For the text-containing cell, return its midpoint in (X, Y) coordinate format. 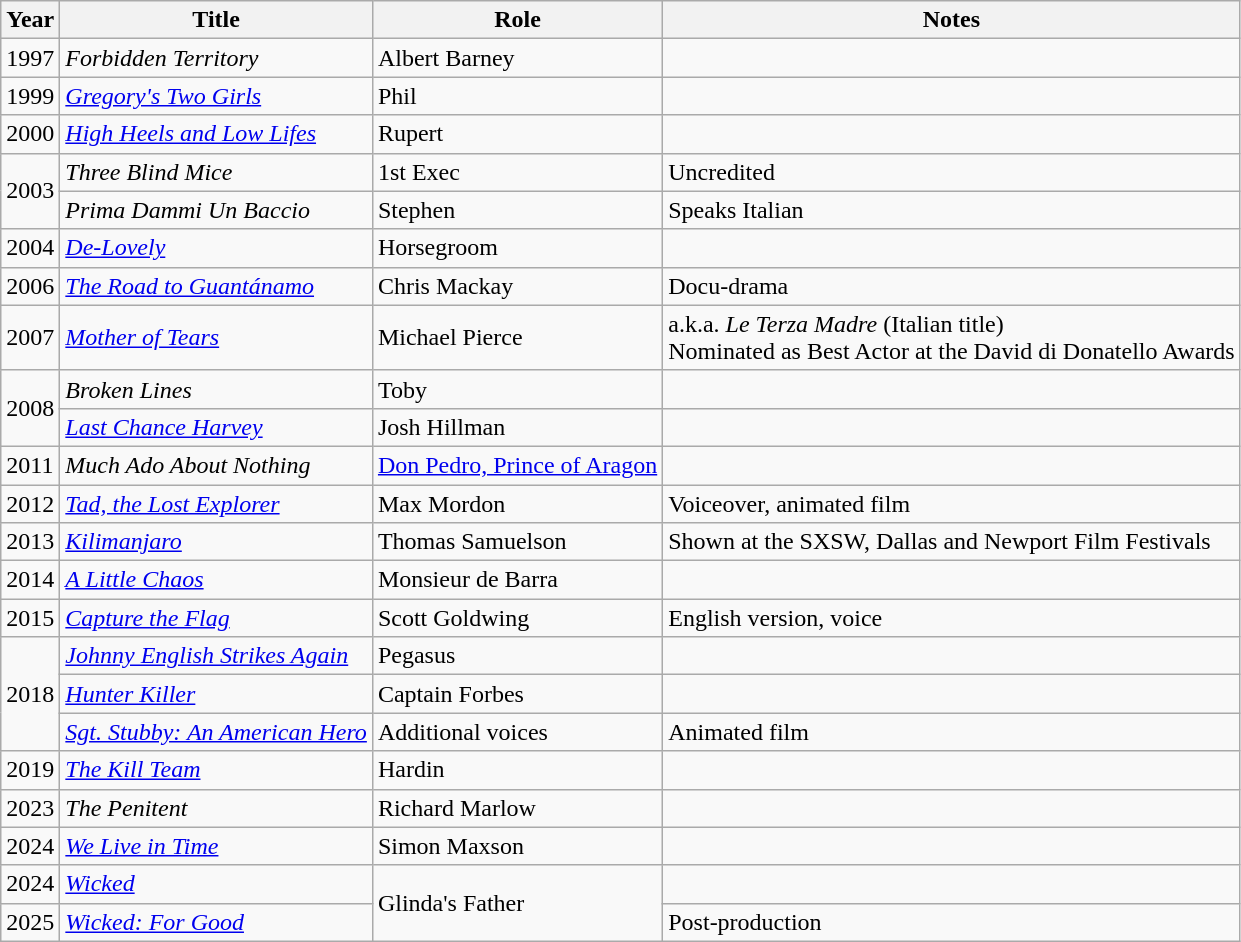
2013 (30, 542)
2025 (30, 922)
Much Ado About Nothing (216, 465)
De-Lovely (216, 248)
2000 (30, 134)
Wicked: For Good (216, 922)
Year (30, 20)
Capture the Flag (216, 618)
Voiceover, animated film (952, 503)
2023 (30, 808)
Uncredited (952, 172)
High Heels and Low Lifes (216, 134)
1999 (30, 96)
Shown at the SXSW, Dallas and Newport Film Festivals (952, 542)
2012 (30, 503)
2018 (30, 694)
1997 (30, 58)
The Road to Guantánamo (216, 286)
Hardin (517, 770)
Sgt. Stubby: An American Hero (216, 732)
Albert Barney (517, 58)
Notes (952, 20)
2007 (30, 338)
a.k.a. Le Terza Madre (Italian title)Nominated as Best Actor at the David di Donatello Awards (952, 338)
2015 (30, 618)
Last Chance Harvey (216, 427)
Hunter Killer (216, 694)
Thomas Samuelson (517, 542)
Wicked (216, 884)
Speaks Italian (952, 210)
Scott Goldwing (517, 618)
Max Mordon (517, 503)
Phil (517, 96)
2019 (30, 770)
Prima Dammi Un Baccio (216, 210)
Toby (517, 389)
English version, voice (952, 618)
Rupert (517, 134)
Title (216, 20)
Richard Marlow (517, 808)
Role (517, 20)
Additional voices (517, 732)
The Kill Team (216, 770)
Chris Mackay (517, 286)
Glinda's Father (517, 903)
Three Blind Mice (216, 172)
Captain Forbes (517, 694)
A Little Chaos (216, 580)
Kilimanjaro (216, 542)
2006 (30, 286)
Josh Hillman (517, 427)
2014 (30, 580)
Simon Maxson (517, 846)
2003 (30, 191)
The Penitent (216, 808)
Michael Pierce (517, 338)
Forbidden Territory (216, 58)
Stephen (517, 210)
Johnny English Strikes Again (216, 656)
Animated film (952, 732)
2004 (30, 248)
2008 (30, 408)
1st Exec (517, 172)
Tad, the Lost Explorer (216, 503)
Mother of Tears (216, 338)
Horsegroom (517, 248)
Docu-drama (952, 286)
Post-production (952, 922)
Gregory's Two Girls (216, 96)
We Live in Time (216, 846)
2011 (30, 465)
Broken Lines (216, 389)
Monsieur de Barra (517, 580)
Pegasus (517, 656)
Don Pedro, Prince of Aragon (517, 465)
